Pinpoint the cell where the given text exists, returning its (X, Y) midpoint coordinate. 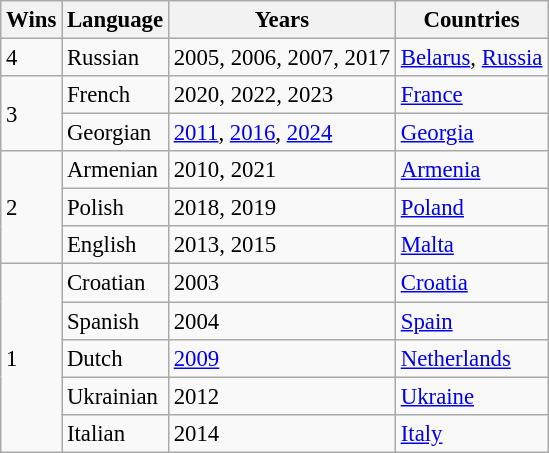
1 (32, 358)
Georgian (116, 133)
Spanish (116, 321)
Spain (471, 321)
2014 (282, 433)
2018, 2019 (282, 208)
French (116, 95)
Dutch (116, 358)
Croatian (116, 283)
Georgia (471, 133)
Netherlands (471, 358)
Ukrainian (116, 396)
Years (282, 20)
Language (116, 20)
3 (32, 114)
2011, 2016, 2024 (282, 133)
2005, 2006, 2007, 2017 (282, 58)
2013, 2015 (282, 245)
English (116, 245)
Belarus, Russia (471, 58)
4 (32, 58)
2003 (282, 283)
Countries (471, 20)
2 (32, 208)
Ukraine (471, 396)
2004 (282, 321)
France (471, 95)
Armenia (471, 170)
Italian (116, 433)
Wins (32, 20)
Poland (471, 208)
Russian (116, 58)
Italy (471, 433)
Polish (116, 208)
2009 (282, 358)
2020, 2022, 2023 (282, 95)
2012 (282, 396)
2010, 2021 (282, 170)
Armenian (116, 170)
Malta (471, 245)
Croatia (471, 283)
